Return (x, y) of the center of cell containing provided text 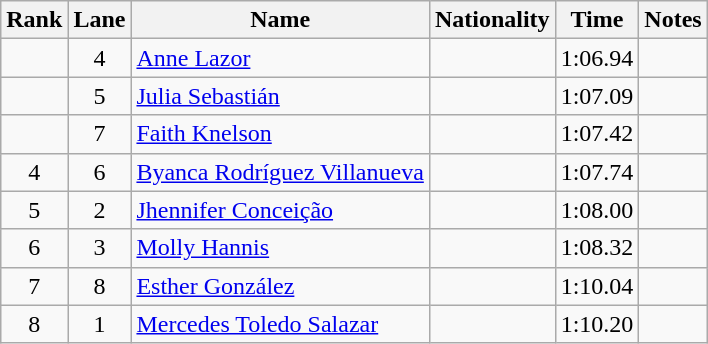
Nationality (492, 20)
Byanca Rodríguez Villanueva (280, 172)
Esther González (280, 286)
1:08.00 (597, 210)
2 (100, 210)
1:10.04 (597, 286)
1:07.09 (597, 96)
Time (597, 20)
Jhennifer Conceição (280, 210)
1:08.32 (597, 248)
1:06.94 (597, 58)
3 (100, 248)
1:07.42 (597, 134)
Anne Lazor (280, 58)
Lane (100, 20)
Name (280, 20)
Rank (34, 20)
Molly Hannis (280, 248)
Mercedes Toledo Salazar (280, 324)
1 (100, 324)
Faith Knelson (280, 134)
1:07.74 (597, 172)
1:10.20 (597, 324)
Julia Sebastián (280, 96)
Notes (673, 20)
